Identify which cell holds the provided text, then report its [x, y] central coordinate. 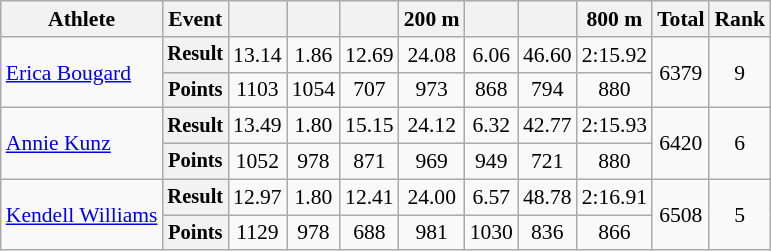
1129 [258, 233]
1052 [258, 162]
949 [492, 162]
Event [195, 19]
6.32 [492, 126]
Annie Kunz [82, 144]
721 [548, 162]
13.14 [258, 55]
1.86 [314, 55]
981 [432, 233]
800 m [614, 19]
969 [432, 162]
868 [492, 90]
24.00 [432, 197]
6379 [680, 72]
Total [680, 19]
Athlete [82, 19]
6.06 [492, 55]
1054 [314, 90]
48.78 [548, 197]
13.49 [258, 126]
871 [370, 162]
1030 [492, 233]
6508 [680, 214]
24.12 [432, 126]
Kendell Williams [82, 214]
2:16.91 [614, 197]
6 [740, 144]
12.69 [370, 55]
973 [432, 90]
46.60 [548, 55]
688 [370, 233]
2:15.93 [614, 126]
9 [740, 72]
866 [614, 233]
Rank [740, 19]
794 [548, 90]
Erica Bougard [82, 72]
12.41 [370, 197]
12.97 [258, 197]
836 [548, 233]
15.15 [370, 126]
6.57 [492, 197]
707 [370, 90]
6420 [680, 144]
24.08 [432, 55]
2:15.92 [614, 55]
5 [740, 214]
200 m [432, 19]
42.77 [548, 126]
1103 [258, 90]
